From the cell containing the given text, extract its center point as (x, y) coordinate. 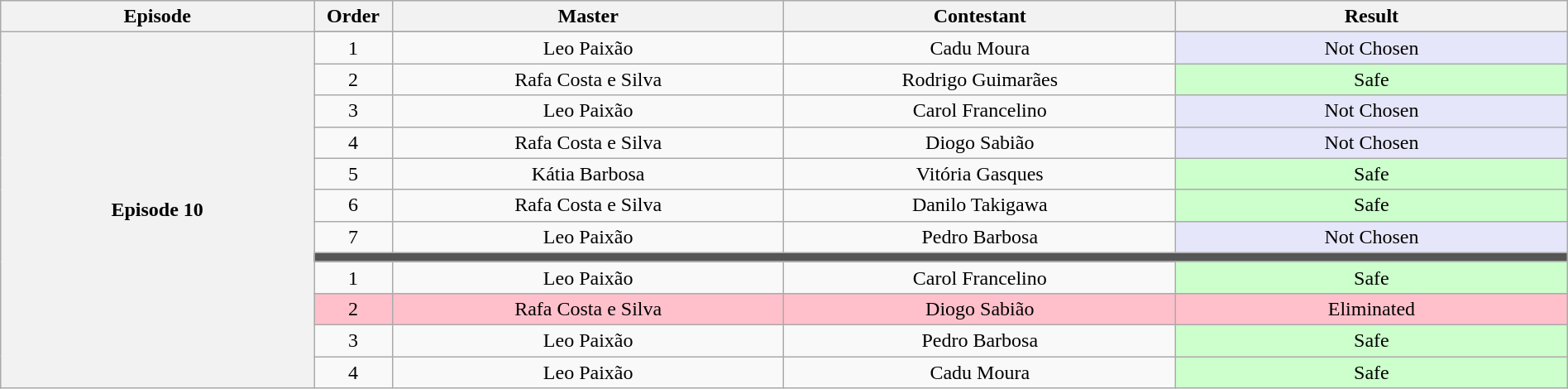
7 (354, 237)
Rodrigo Guimarães (980, 79)
Order (354, 17)
Danilo Takigawa (980, 205)
Master (588, 17)
Episode (157, 17)
Eliminated (1372, 309)
Vitória Gasques (980, 174)
6 (354, 205)
Episode 10 (157, 210)
Result (1372, 17)
Kátia Barbosa (588, 174)
5 (354, 174)
Contestant (980, 17)
